Output the [X, Y] coordinate of the center of the cell containing the given text.  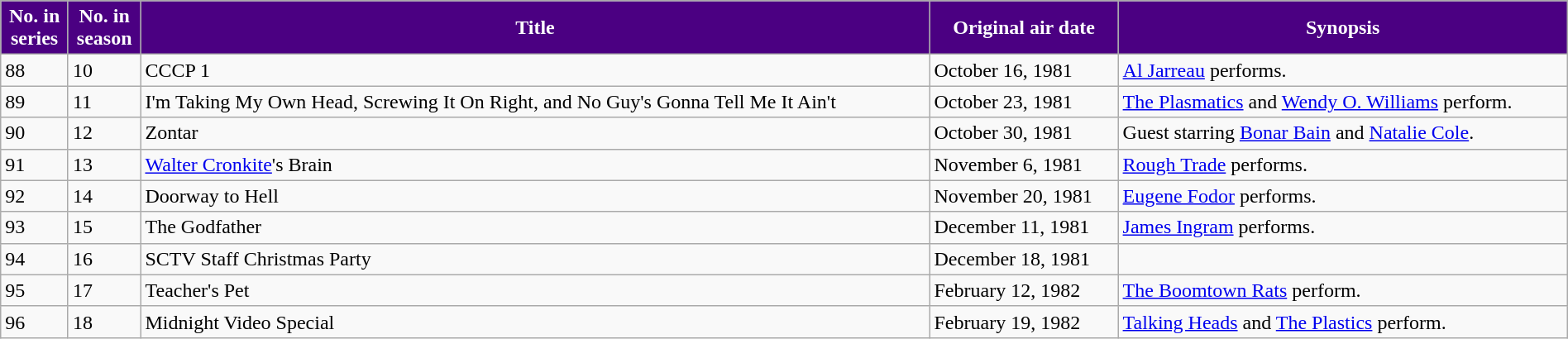
The Godfather [535, 227]
Eugene Fodor performs. [1343, 196]
December 11, 1981 [1024, 227]
No. in season [104, 28]
Original air date [1024, 28]
Teacher's Pet [535, 290]
Doorway to Hell [535, 196]
Walter Cronkite's Brain [535, 165]
93 [35, 227]
94 [35, 259]
90 [35, 133]
14 [104, 196]
James Ingram performs. [1343, 227]
Midnight Video Special [535, 322]
Al Jarreau performs. [1343, 70]
February 12, 1982 [1024, 290]
13 [104, 165]
November 20, 1981 [1024, 196]
SCTV Staff Christmas Party [535, 259]
The Boomtown Rats perform. [1343, 290]
Guest starring Bonar Bain and Natalie Cole. [1343, 133]
February 19, 1982 [1024, 322]
16 [104, 259]
No. in series [35, 28]
I'm Taking My Own Head, Screwing It On Right, and No Guy's Gonna Tell Me It Ain't [535, 102]
October 30, 1981 [1024, 133]
96 [35, 322]
Synopsis [1343, 28]
December 18, 1981 [1024, 259]
12 [104, 133]
11 [104, 102]
Zontar [535, 133]
88 [35, 70]
The Plasmatics and Wendy O. Williams perform. [1343, 102]
Title [535, 28]
October 23, 1981 [1024, 102]
CCCP 1 [535, 70]
89 [35, 102]
Talking Heads and The Plastics perform. [1343, 322]
October 16, 1981 [1024, 70]
91 [35, 165]
92 [35, 196]
Rough Trade performs. [1343, 165]
November 6, 1981 [1024, 165]
95 [35, 290]
10 [104, 70]
17 [104, 290]
18 [104, 322]
15 [104, 227]
